Pinpoint the cell where the given text exists, returning its (x, y) midpoint coordinate. 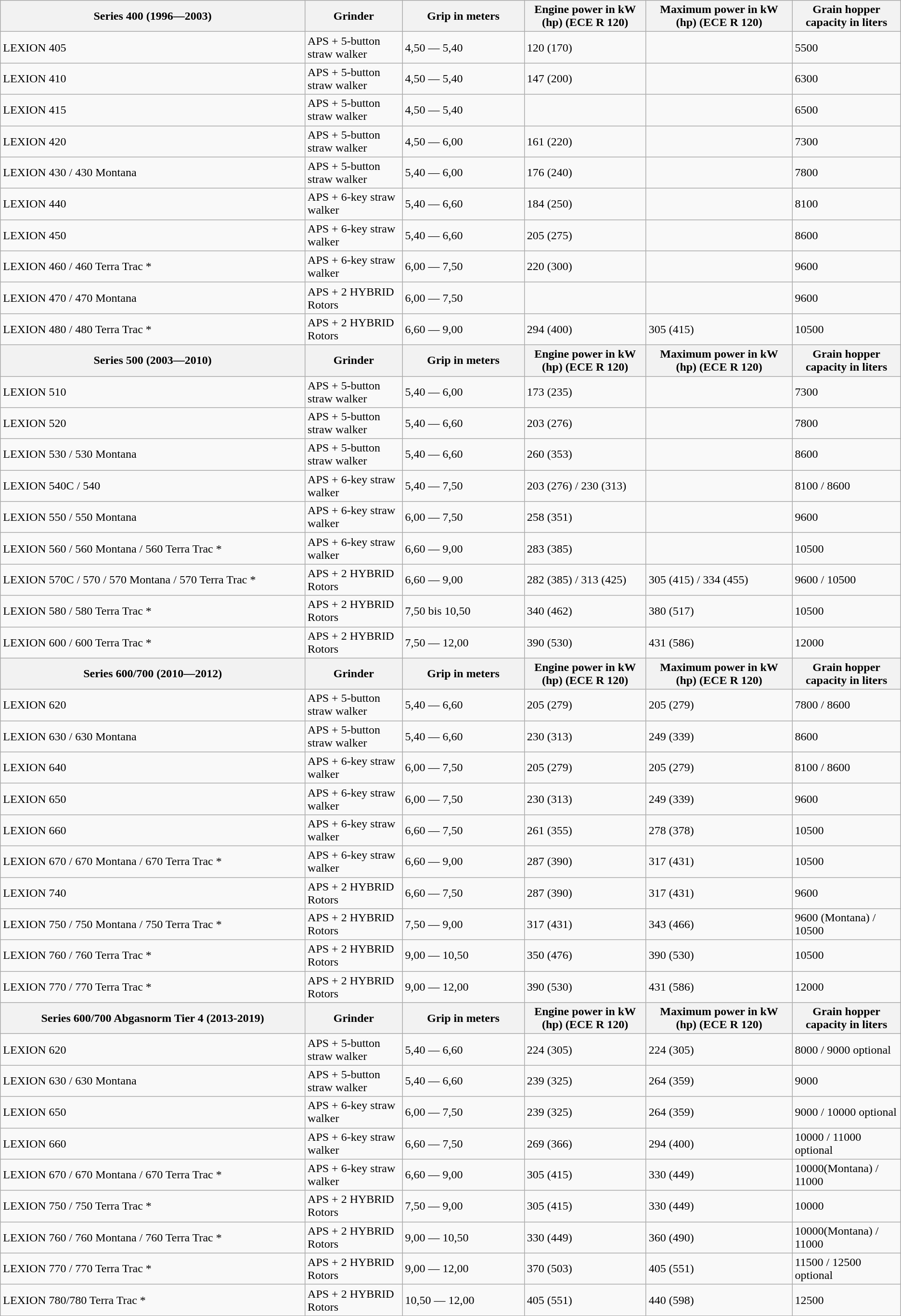
5,40 — 7,50 (463, 486)
7800 / 8600 (846, 705)
LEXION 600 / 600 Terra Trac * (153, 642)
282 (385) / 313 (425) (585, 580)
4,50 — 6,00 (463, 142)
261 (355) (585, 830)
120 (170) (585, 47)
9000 (846, 1081)
350 (476) (585, 956)
LEXION 440 (153, 204)
176 (240) (585, 172)
LEXION 540C / 540 (153, 486)
340 (462) (585, 611)
260 (353) (585, 454)
283 (385) (585, 549)
LEXION 415 (153, 110)
LEXION 530 / 530 Montana (153, 454)
12500 (846, 1300)
203 (276) (585, 424)
10000 (846, 1206)
LEXION 460 / 460 Terra Trac * (153, 267)
7,50 bis 10,50 (463, 611)
LEXION 405 (153, 47)
440 (598) (719, 1300)
Series 600/700 (2010—2012) (153, 674)
LEXION 750 / 750 Terra Trac * (153, 1206)
203 (276) / 230 (313) (585, 486)
Series 600/700 Abgasnorm Tier 4 (2013-2019) (153, 1019)
LEXION 510 (153, 392)
LEXION 740 (153, 892)
8000 / 9000 optional (846, 1049)
6500 (846, 110)
10,50 — 12,00 (463, 1300)
7,50 — 12,00 (463, 642)
LEXION 450 (153, 235)
370 (503) (585, 1269)
8100 (846, 204)
LEXION 550 / 550 Montana (153, 517)
LEXION 580 / 580 Terra Trac * (153, 611)
LEXION 410 (153, 79)
LEXION 480 / 480 Terra Trac * (153, 329)
LEXION 420 (153, 142)
9000 / 10000 optional (846, 1112)
343 (466) (719, 924)
269 (366) (585, 1144)
173 (235) (585, 392)
9600 / 10500 (846, 580)
161 (220) (585, 142)
LEXION 760 / 760 Terra Trac * (153, 956)
LEXION 760 / 760 Montana / 760 Terra Trac * (153, 1237)
360 (490) (719, 1237)
LEXION 520 (153, 424)
LEXION 640 (153, 767)
Series 400 (1996—2003) (153, 16)
147 (200) (585, 79)
380 (517) (719, 611)
Series 500 (2003—2010) (153, 360)
11500 / 12500 optional (846, 1269)
258 (351) (585, 517)
LEXION 560 / 560 Montana / 560 Terra Trac * (153, 549)
6300 (846, 79)
205 (275) (585, 235)
184 (250) (585, 204)
LEXION 430 / 430 Montana (153, 172)
9600 (Montana) / 10500 (846, 924)
305 (415) / 334 (455) (719, 580)
LEXION 780/780 Terra Trac * (153, 1300)
5500 (846, 47)
10000 / 11000 optional (846, 1144)
LEXION 750 / 750 Montana / 750 Terra Trac * (153, 924)
278 (378) (719, 830)
220 (300) (585, 267)
LEXION 470 / 470 Montana (153, 297)
LEXION 570C / 570 / 570 Montana / 570 Terra Trac * (153, 580)
